Output the [X, Y] coordinate of the center of the cell containing the given text.  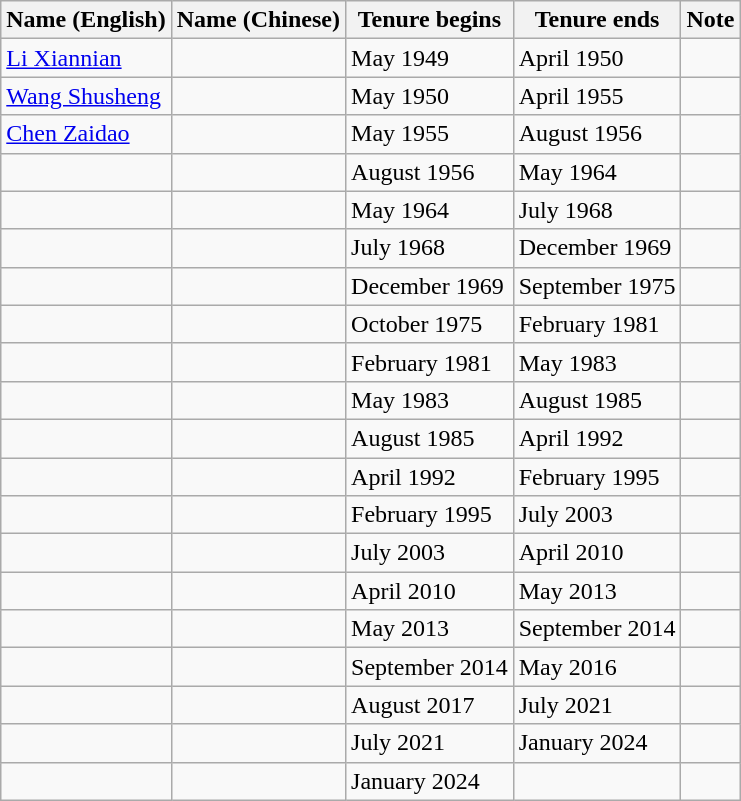
Tenure ends [597, 20]
May 1955 [430, 134]
Wang Shusheng [86, 96]
May 2016 [597, 667]
May 1950 [430, 96]
August 2017 [430, 705]
Name (English) [86, 20]
Note [710, 20]
Chen Zaidao [86, 134]
October 1975 [430, 324]
Name (Chinese) [258, 20]
May 1949 [430, 58]
September 1975 [597, 286]
Tenure begins [430, 20]
April 1955 [597, 96]
April 1950 [597, 58]
Li Xiannian [86, 58]
